Extract the [x, y] coordinate from the center of the cell holding the provided text.  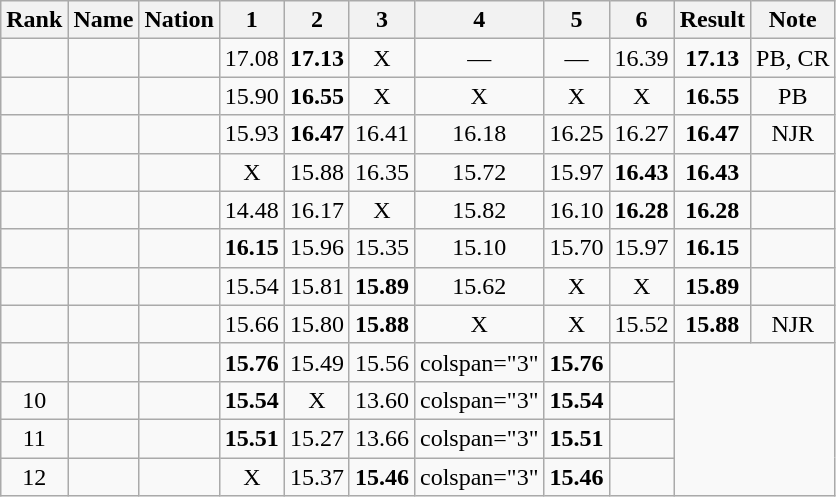
2 [316, 20]
15.93 [252, 134]
Rank [34, 20]
15.27 [316, 438]
Nation [179, 20]
Name [104, 20]
12 [34, 477]
15.49 [316, 362]
11 [34, 438]
15.72 [479, 172]
PB, CR [793, 58]
6 [642, 20]
5 [576, 20]
Note [793, 20]
16.39 [642, 58]
16.18 [479, 134]
16.25 [576, 134]
16.17 [316, 210]
15.62 [479, 286]
13.60 [382, 400]
16.10 [576, 210]
15.82 [479, 210]
16.41 [382, 134]
15.90 [252, 96]
Result [712, 20]
16.27 [642, 134]
15.70 [576, 248]
1 [252, 20]
15.96 [316, 248]
15.35 [382, 248]
15.52 [642, 324]
16.35 [382, 172]
4 [479, 20]
14.48 [252, 210]
13.66 [382, 438]
PB [793, 96]
15.80 [316, 324]
10 [34, 400]
3 [382, 20]
15.37 [316, 477]
15.10 [479, 248]
15.66 [252, 324]
15.81 [316, 286]
17.08 [252, 58]
15.56 [382, 362]
